Determine the [x, y] coordinate at the center of the cell enclosing the given text.  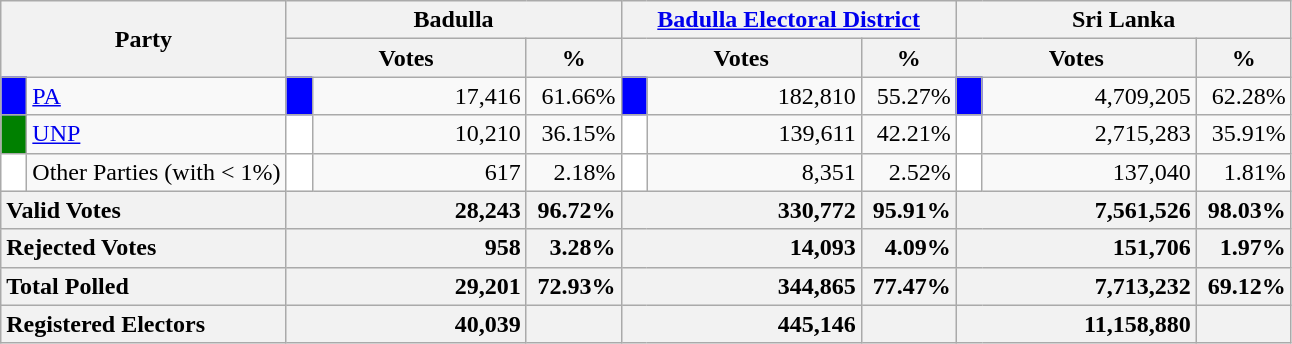
7,561,526 [1076, 210]
Party [144, 39]
8,351 [754, 172]
4,709,205 [1089, 96]
958 [406, 248]
330,772 [741, 210]
1.81% [1244, 172]
344,865 [741, 286]
7,713,232 [1076, 286]
55.27% [908, 96]
11,158,880 [1076, 324]
4.09% [908, 248]
62.28% [1244, 96]
35.91% [1244, 134]
151,706 [1076, 248]
PA [156, 96]
Badulla Electoral District [788, 20]
2,715,283 [1089, 134]
96.72% [574, 210]
Badulla [454, 20]
36.15% [574, 134]
UNP [156, 134]
17,416 [419, 96]
182,810 [754, 96]
2.18% [574, 172]
40,039 [406, 324]
3.28% [574, 248]
61.66% [574, 96]
28,243 [406, 210]
445,146 [741, 324]
Sri Lanka [1124, 20]
Rejected Votes [144, 248]
14,093 [741, 248]
Other Parties (with < 1%) [156, 172]
77.47% [908, 286]
Registered Electors [144, 324]
Valid Votes [144, 210]
1.97% [1244, 248]
29,201 [406, 286]
2.52% [908, 172]
98.03% [1244, 210]
617 [419, 172]
139,611 [754, 134]
69.12% [1244, 286]
42.21% [908, 134]
137,040 [1089, 172]
Total Polled [144, 286]
72.93% [574, 286]
95.91% [908, 210]
10,210 [419, 134]
